Pinpoint the cell where the given text exists, returning its (x, y) midpoint coordinate. 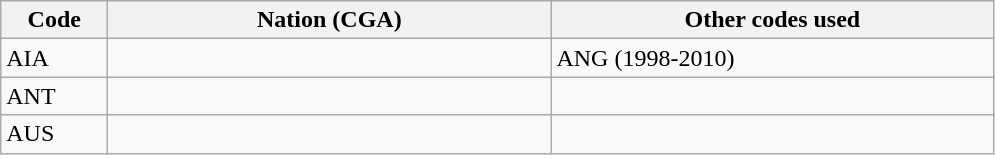
AIA (54, 58)
ANG (1998-2010) (772, 58)
ANT (54, 96)
Code (54, 20)
AUS (54, 134)
Nation (CGA) (330, 20)
Other codes used (772, 20)
